Output the (x, y) coordinate of the center of the cell containing the given text.  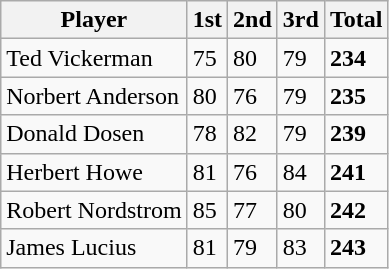
77 (253, 210)
242 (356, 210)
Total (356, 20)
James Lucius (94, 248)
243 (356, 248)
82 (253, 134)
Herbert Howe (94, 172)
Robert Nordstrom (94, 210)
84 (300, 172)
241 (356, 172)
75 (207, 58)
Norbert Anderson (94, 96)
Player (94, 20)
Donald Dosen (94, 134)
234 (356, 58)
83 (300, 248)
235 (356, 96)
239 (356, 134)
1st (207, 20)
Ted Vickerman (94, 58)
3rd (300, 20)
78 (207, 134)
2nd (253, 20)
85 (207, 210)
